Capture the cell that displays the provided text and extract its [X, Y] central coordinate. 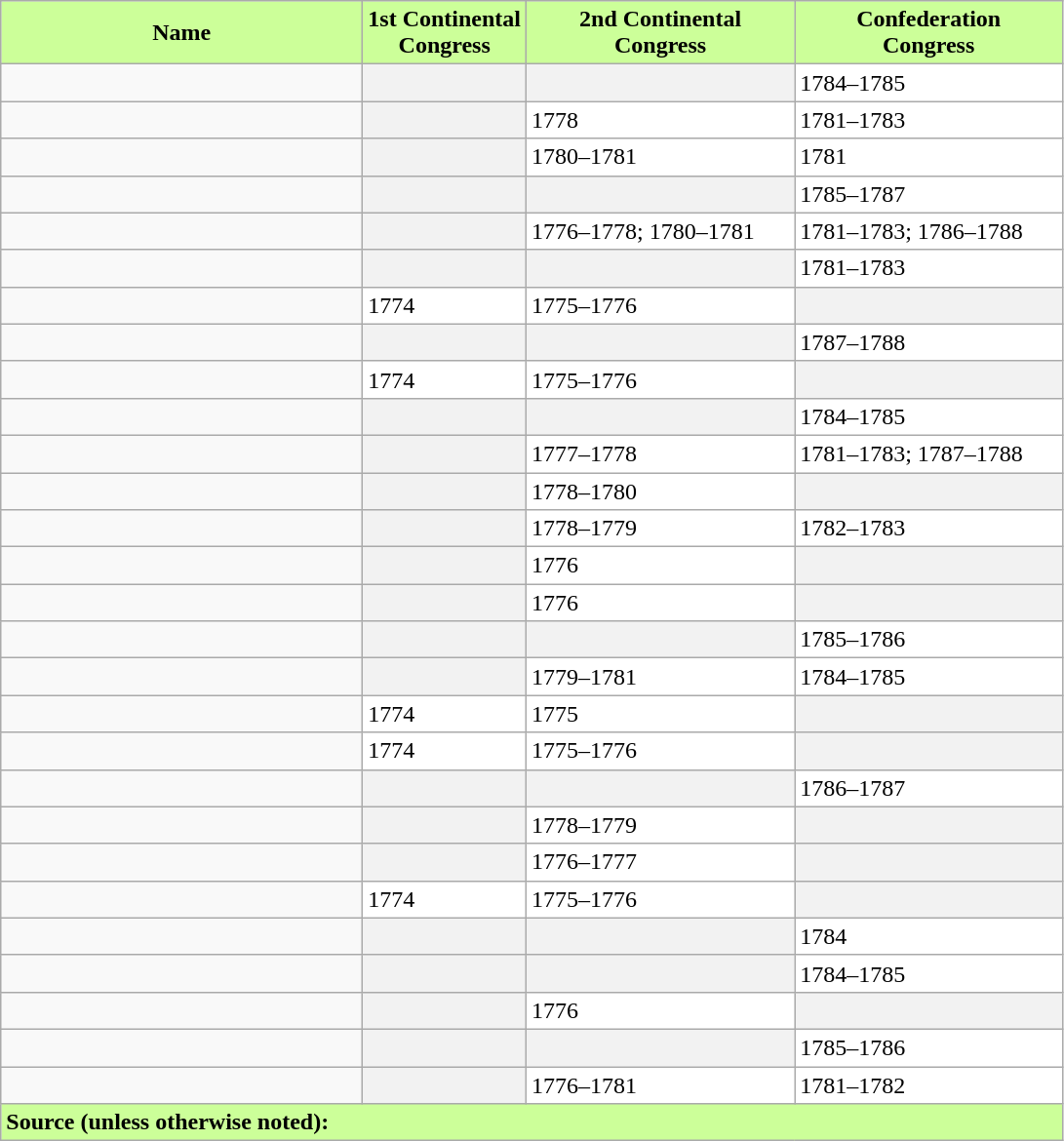
1778–1780 [661, 491]
1780–1781 [661, 157]
Source (unless otherwise noted): [532, 1122]
1777–1778 [661, 453]
1781 [928, 157]
1784 [928, 936]
1776–1781 [661, 1085]
1779–1781 [661, 677]
1785–1787 [928, 194]
1778 [661, 120]
1781–1783; 1786–1788 [928, 231]
2nd ContinentalCongress [661, 33]
Name [181, 33]
1781–1783; 1787–1788 [928, 453]
1st ContinentalCongress [445, 33]
1786–1787 [928, 788]
1775 [661, 714]
1781–1782 [928, 1085]
ConfederationCongress [928, 33]
1782–1783 [928, 529]
1776–1778; 1780–1781 [661, 231]
1776–1777 [661, 862]
1787–1788 [928, 342]
